Capture the cell that displays the provided text and extract its (x, y) central coordinate. 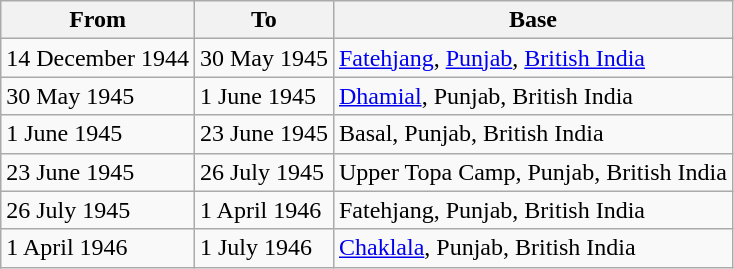
1 July 1946 (264, 248)
14 December 1944 (98, 58)
From (98, 20)
To (264, 20)
Chaklala, Punjab, British India (532, 248)
Upper Topa Camp, Punjab, British India (532, 172)
Dhamial, Punjab, British India (532, 96)
Base (532, 20)
Basal, Punjab, British India (532, 134)
